Determine the (x, y) coordinate at the center of the cell enclosing the given text.  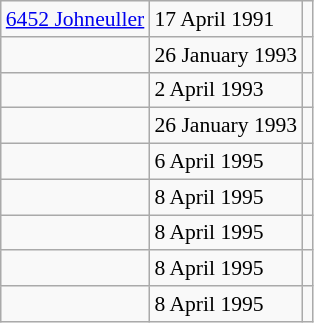
17 April 1991 (226, 19)
2 April 1993 (226, 90)
6 April 1995 (226, 162)
6452 Johneuller (76, 19)
